Pinpoint the cell where the given text exists, returning its [x, y] midpoint coordinate. 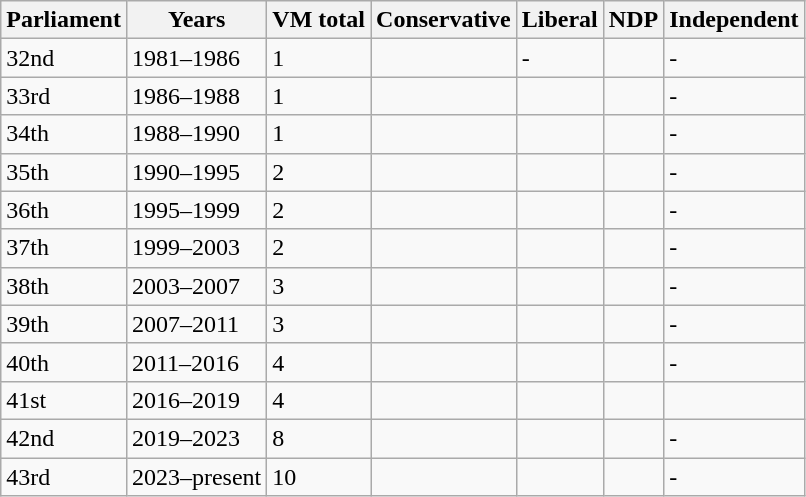
38th [64, 286]
1988–1990 [196, 134]
33rd [64, 96]
39th [64, 324]
40th [64, 362]
43rd [64, 477]
35th [64, 172]
1995–1999 [196, 210]
1986–1988 [196, 96]
Liberal [560, 20]
2003–2007 [196, 286]
VM total [319, 20]
1990–1995 [196, 172]
2011–2016 [196, 362]
2016–2019 [196, 400]
NDP [633, 20]
1981–1986 [196, 58]
2007–2011 [196, 324]
32nd [64, 58]
Years [196, 20]
8 [319, 438]
Independent [734, 20]
2019–2023 [196, 438]
10 [319, 477]
2023–present [196, 477]
41st [64, 400]
Parliament [64, 20]
Conservative [444, 20]
34th [64, 134]
37th [64, 248]
1999–2003 [196, 248]
36th [64, 210]
42nd [64, 438]
